Identify which cell holds the provided text, then report its (x, y) central coordinate. 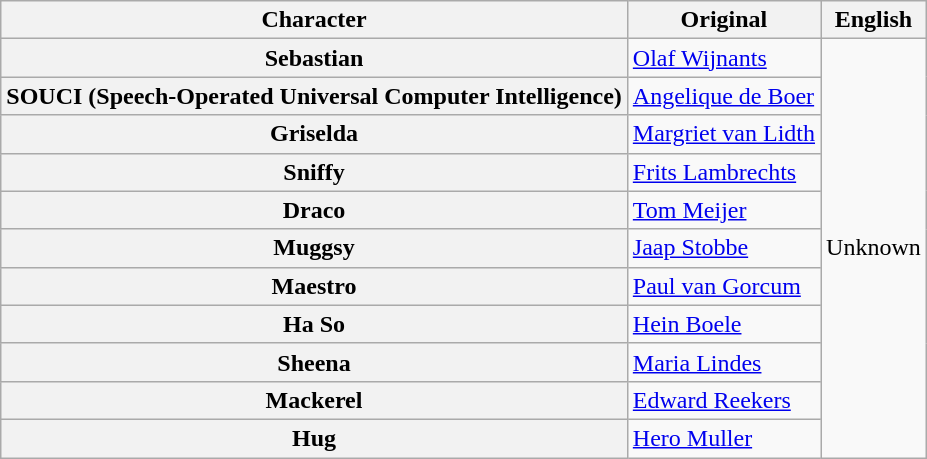
Jaap Stobbe (724, 248)
English (874, 20)
Draco (314, 210)
Unknown (874, 248)
Sniffy (314, 172)
Hug (314, 438)
Maria Lindes (724, 362)
Olaf Wijnants (724, 58)
Character (314, 20)
Sheena (314, 362)
Original (724, 20)
Margriet van Lidth (724, 134)
Mackerel (314, 400)
Hein Boele (724, 324)
Sebastian (314, 58)
Angelique de Boer (724, 96)
Maestro (314, 286)
Griselda (314, 134)
Tom Meijer (724, 210)
Hero Muller (724, 438)
SOUCI (Speech-Operated Universal Computer Intelligence) (314, 96)
Edward Reekers (724, 400)
Frits Lambrechts (724, 172)
Paul van Gorcum (724, 286)
Ha So (314, 324)
Muggsy (314, 248)
